Capture the cell that displays the provided text and extract its (X, Y) central coordinate. 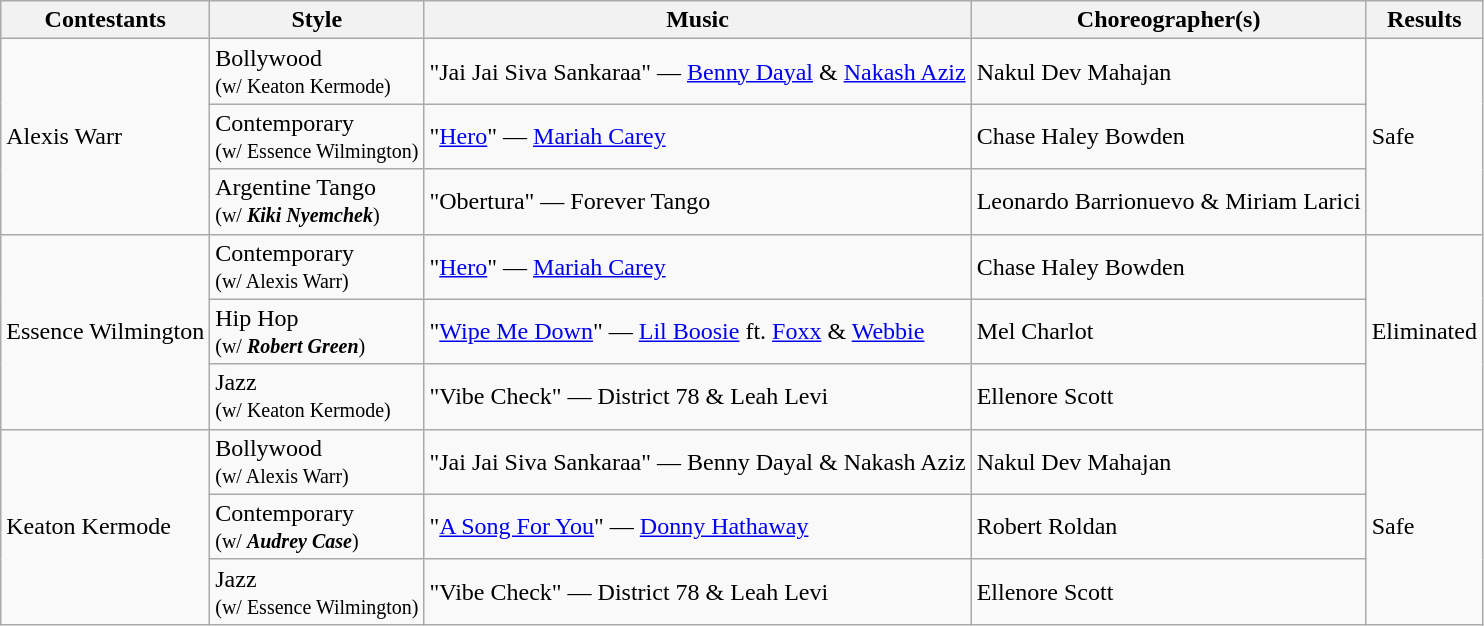
Bollywood(w/ Keaton Kermode) (317, 72)
"A Song For You" — Donny Hathaway (698, 526)
Eliminated (1424, 332)
Contemporary(w/ Essence Wilmington) (317, 136)
Jazz(w/ Keaton Kermode) (317, 396)
Music (698, 20)
Mel Charlot (1168, 332)
"Wipe Me Down" — Lil Boosie ft. Foxx & Webbie (698, 332)
Style (317, 20)
Results (1424, 20)
Keaton Kermode (106, 526)
Choreographer(s) (1168, 20)
Alexis Warr (106, 136)
Essence Wilmington (106, 332)
Robert Roldan (1168, 526)
"Obertura" — Forever Tango (698, 202)
Jazz(w/ Essence Wilmington) (317, 592)
Contemporary(w/ Alexis Warr) (317, 266)
Argentine Tango(w/ Kiki Nyemchek) (317, 202)
Bollywood(w/ Alexis Warr) (317, 462)
Contestants (106, 20)
Leonardo Barrionuevo & Miriam Larici (1168, 202)
Hip Hop(w/ Robert Green) (317, 332)
Contemporary(w/ Audrey Case) (317, 526)
